Search for the cell housing the specified text and yield its (X, Y) center coordinate. 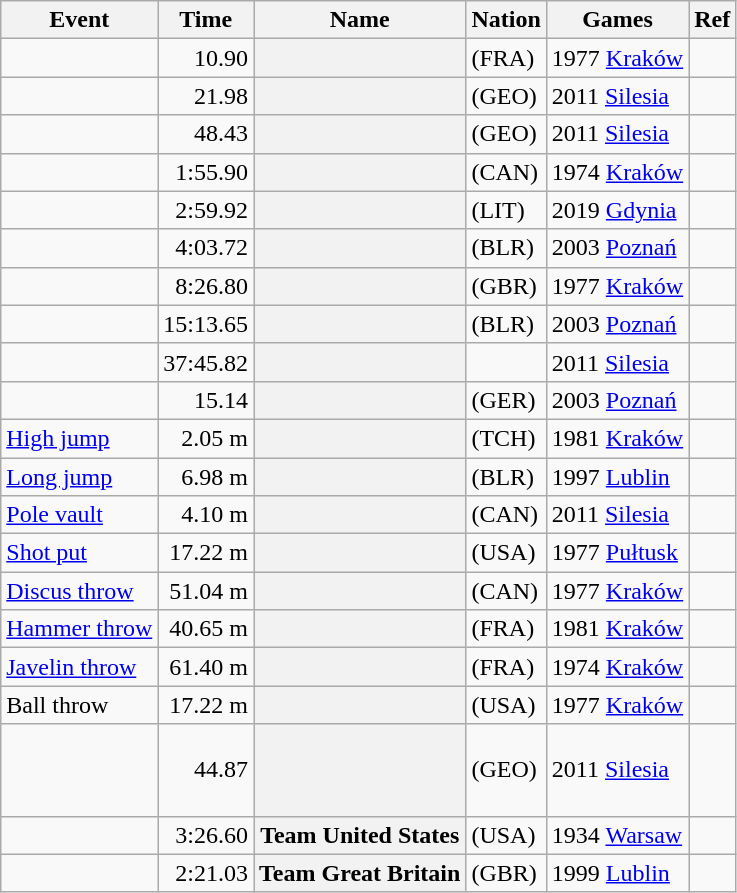
1977 Pułtusk (617, 553)
Games (617, 20)
(LIT) (506, 210)
44.87 (206, 770)
2:59.92 (206, 210)
61.40 m (206, 667)
21.98 (206, 96)
40.65 m (206, 629)
6.98 m (206, 477)
Hammer throw (80, 629)
4.10 m (206, 515)
Time (206, 20)
High jump (80, 438)
Team United States (360, 835)
(TCH) (506, 438)
48.43 (206, 134)
(GER) (506, 400)
Team Great Britain (360, 873)
Ball throw (80, 705)
1999 Lublin (617, 873)
15.14 (206, 400)
2.05 m (206, 438)
1934 Warsaw (617, 835)
Discus throw (80, 591)
15:13.65 (206, 324)
4:03.72 (206, 248)
8:26.80 (206, 286)
1997 Lublin (617, 477)
Name (360, 20)
Ref (712, 20)
10.90 (206, 58)
Long jump (80, 477)
Nation (506, 20)
37:45.82 (206, 362)
Javelin throw (80, 667)
2:21.03 (206, 873)
3:26.60 (206, 835)
Shot put (80, 553)
2019 Gdynia (617, 210)
51.04 m (206, 591)
Event (80, 20)
1:55.90 (206, 172)
Pole vault (80, 515)
